Provide the (X, Y) coordinate of the cell's center where the given text is located.  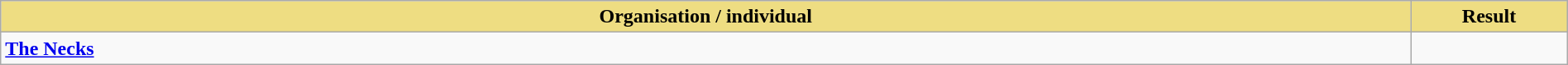
Organisation / individual (706, 17)
The Necks (706, 48)
Result (1489, 17)
